Return (x, y) of the center of cell containing provided text 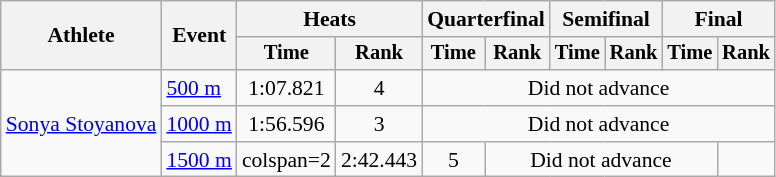
1:07.821 (286, 88)
Quarterfinal (486, 19)
500 m (198, 88)
Event (198, 36)
Athlete (82, 36)
Semifinal (606, 19)
1000 m (198, 124)
Heats (330, 19)
3 (379, 124)
Sonya Stoyanova (82, 124)
1:56.596 (286, 124)
4 (379, 88)
Final (718, 19)
